Locate the cell with the specified text and output its [x, y] center coordinate. 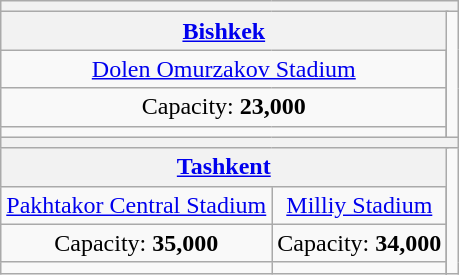
Tashkent [224, 167]
Milliy Stadium [360, 205]
Capacity: 23,000 [224, 107]
Dolen Omurzakov Stadium [224, 69]
Capacity: 34,000 [360, 243]
Pakhtakor Central Stadium [136, 205]
Bishkek [224, 31]
Capacity: 35,000 [136, 243]
